For the text-containing cell, return its midpoint in (x, y) coordinate format. 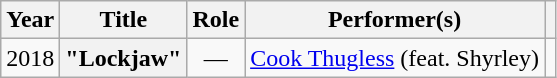
Performer(s) (395, 20)
Role (216, 20)
— (216, 58)
Title (124, 20)
Year (30, 20)
2018 (30, 58)
Cook Thugless (feat. Shyrley) (395, 58)
"Lockjaw" (124, 58)
